For the text-containing cell, return its midpoint in [X, Y] coordinate format. 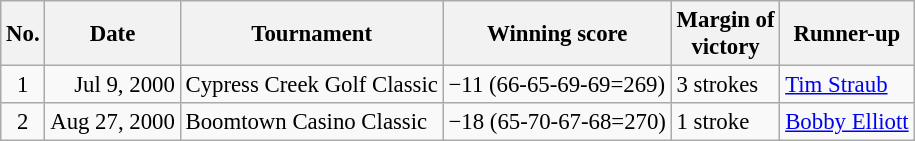
Boomtown Casino Classic [312, 122]
No. [23, 34]
Margin ofvictory [726, 34]
Tim Straub [847, 85]
−11 (66-65-69-69=269) [557, 85]
Date [112, 34]
2 [23, 122]
−18 (65-70-67-68=270) [557, 122]
Runner-up [847, 34]
Winning score [557, 34]
3 strokes [726, 85]
Tournament [312, 34]
Aug 27, 2000 [112, 122]
Jul 9, 2000 [112, 85]
Bobby Elliott [847, 122]
Cypress Creek Golf Classic [312, 85]
1 stroke [726, 122]
1 [23, 85]
